Scan for the cell matching the given text and deliver its (x, y) coordinate at center. 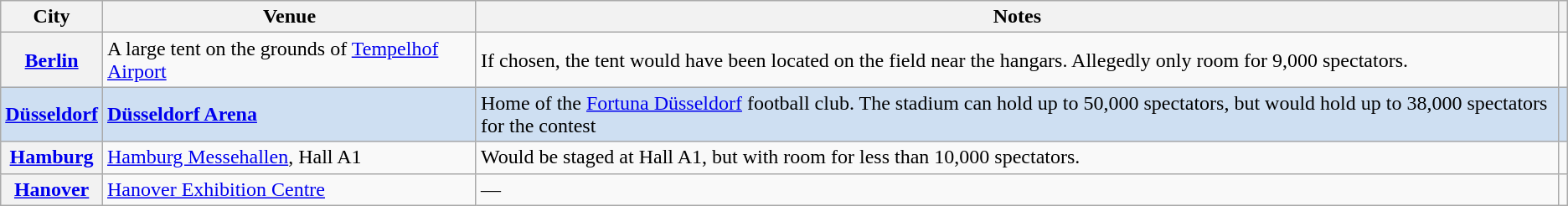
If chosen, the tent would have been located on the field near the hangars. Allegedly only room for 9,000 spectators. (1017, 60)
Venue (289, 17)
Hanover Exhibition Centre (289, 189)
Düsseldorf Arena (289, 114)
Berlin (52, 60)
A large tent on the grounds of Tempelhof Airport (289, 60)
Düsseldorf (52, 114)
Would be staged at Hall A1, but with room for less than 10,000 spectators. (1017, 157)
Hamburg Messehallen, Hall A1 (289, 157)
Hamburg (52, 157)
— (1017, 189)
Home of the Fortuna Düsseldorf football club. The stadium can hold up to 50,000 spectators, but would hold up to 38,000 spectators for the contest (1017, 114)
City (52, 17)
Notes (1017, 17)
Hanover (52, 189)
